Locate the cell with the specified text and output its [x, y] center coordinate. 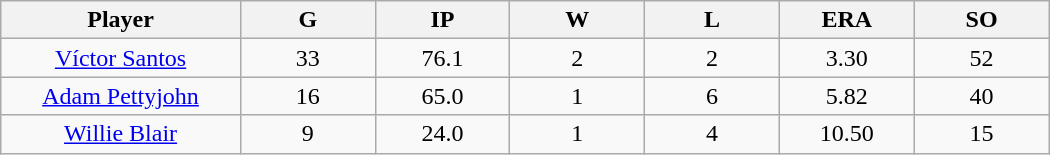
W [578, 20]
ERA [846, 20]
33 [308, 58]
6 [712, 96]
5.82 [846, 96]
15 [982, 134]
65.0 [442, 96]
40 [982, 96]
76.1 [442, 58]
Víctor Santos [121, 58]
IP [442, 20]
3.30 [846, 58]
Player [121, 20]
Willie Blair [121, 134]
4 [712, 134]
L [712, 20]
SO [982, 20]
16 [308, 96]
9 [308, 134]
G [308, 20]
10.50 [846, 134]
Adam Pettyjohn [121, 96]
24.0 [442, 134]
52 [982, 58]
